Search for the cell housing the specified text and yield its [x, y] center coordinate. 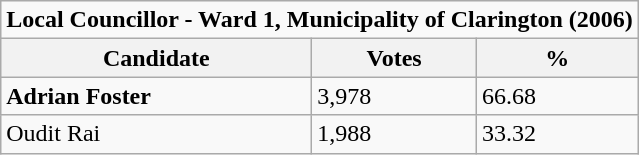
Local Councillor - Ward 1, Municipality of Clarington (2006) [320, 20]
Adrian Foster [156, 96]
Oudit Rai [156, 134]
Votes [394, 58]
% [557, 58]
66.68 [557, 96]
33.32 [557, 134]
Candidate [156, 58]
1,988 [394, 134]
3,978 [394, 96]
